Return (X, Y) of the center of cell containing provided text 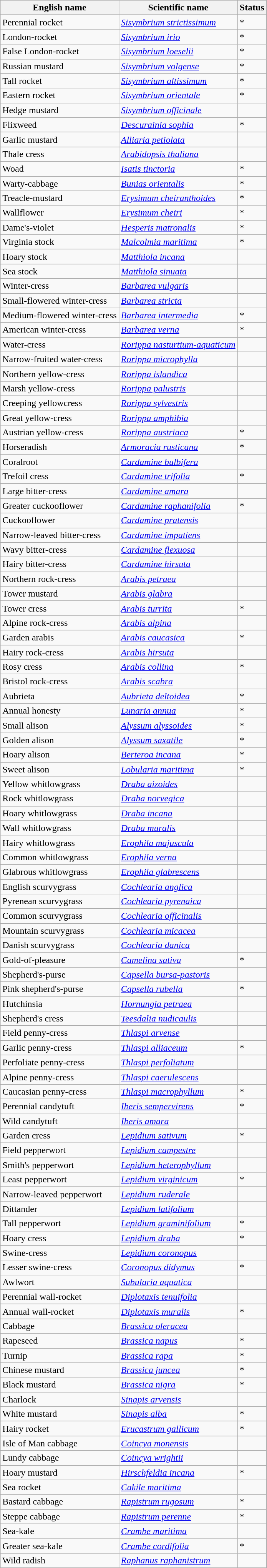
Lepidium latifolium (178, 1209)
Capsella bursa-pastoris (178, 975)
Rock whitlowgrass (60, 799)
Rapeseed (60, 1341)
Field penny-cress (60, 1033)
Dittander (60, 1209)
Cochlearia anglica (178, 886)
Sisymbrium orientale (178, 95)
Scientific name (178, 8)
Erucastrum gallicum (178, 1429)
Alpine rock-cress (60, 623)
Pyrenean scurvygrass (60, 901)
Hoary whitlowgrass (60, 813)
Berteroa incana (178, 755)
Hornungia petraea (178, 1004)
Wild radish (60, 1560)
Creeping yellowcress (60, 403)
Arabis petraea (178, 579)
Arabis scabra (178, 682)
Greater cuckooflower (60, 506)
Diplotaxis muralis (178, 1311)
Danish scurvygrass (60, 945)
Common whitlowgrass (60, 857)
Water-cress (60, 344)
Diplotaxis tenuifolia (178, 1297)
Sisymbrium altissimum (178, 81)
Tower cress (60, 608)
Hairy whitlowgrass (60, 843)
Hoary alison (60, 755)
Perfoliate penny-cress (60, 1062)
Cardamine trifolia (178, 476)
Steppe cabbage (60, 1516)
Arabis caucasica (178, 637)
Garlic penny-cress (60, 1048)
Pink shepherd's-purse (60, 989)
Garden cress (60, 1136)
Bunias orientalis (178, 184)
Lepidium sativum (178, 1136)
Thlaspi arvense (178, 1033)
Isle of Man cabbage (60, 1443)
Rapistrum perenne (178, 1516)
Alpine penny-cress (60, 1077)
Hirschfeldia incana (178, 1473)
Sea rocket (60, 1487)
Shepherd's cress (60, 1018)
Arabis hirsuta (178, 652)
Caucasian penny-cress (60, 1092)
Perennial candytuft (60, 1106)
Great yellow-cress (60, 418)
American winter-cress (60, 330)
Northern rock-cress (60, 579)
Small alison (60, 725)
Sisymbrium loeselii (178, 52)
Lepidium coronopus (178, 1253)
Sea-kale (60, 1531)
Black mustard (60, 1385)
Barbarea intermedia (178, 315)
Rorippa palustris (178, 388)
Perennial rocket (60, 22)
Charlock (60, 1399)
Garlic mustard (60, 139)
Turnip (60, 1355)
Tower mustard (60, 593)
Wild candytuft (60, 1121)
Narrow-fruited water-cress (60, 359)
Hesperis matronalis (178, 227)
Alyssum saxatile (178, 740)
Cardamine hirsuta (178, 564)
Hoary stock (60, 257)
Horseradish (60, 447)
Matthiola incana (178, 257)
Flixweed (60, 125)
Bristol rock-cress (60, 682)
Coronopus didymus (178, 1267)
Garden arabis (60, 637)
Hoary cress (60, 1238)
Draba muralis (178, 828)
Eastern rocket (60, 95)
Treacle-mustard (60, 198)
Alliaria petiolata (178, 139)
Sisymbrium volgense (178, 66)
Hairy rocket (60, 1429)
Sisymbrium irio (178, 37)
Erophila glabrescens (178, 872)
Arabidopsis thaliana (178, 154)
Gold-of-pleasure (60, 960)
Sinapis arvensis (178, 1399)
Brassica rapa (178, 1355)
Golden alison (60, 740)
Small-flowered winter-cress (60, 301)
Rorippa austriaca (178, 433)
Crambe cordifolia (178, 1546)
Annual wall-rocket (60, 1311)
Rorippa microphylla (178, 359)
Glabrous whitlowgrass (60, 872)
Medium-flowered winter-cress (60, 315)
Sinapis alba (178, 1414)
Thlaspi macrophyllum (178, 1092)
Brassica juncea (178, 1370)
Lesser swine-cress (60, 1267)
Brassica oleracea (178, 1326)
Cochlearia danica (178, 945)
Subularia aquatica (178, 1282)
Iberis sempervirens (178, 1106)
Hutchinsia (60, 1004)
Rapistrum rugosum (178, 1502)
Cardamine pratensis (178, 520)
Descurainia sophia (178, 125)
Lunaria annua (178, 711)
Lepidium ruderale (178, 1194)
Camelina sativa (178, 960)
Crambe maritima (178, 1531)
Cardamine impatiens (178, 535)
Erysimum cheiri (178, 213)
Capsella rubella (178, 989)
Sisymbrium strictissimum (178, 22)
Cardamine raphanifolia (178, 506)
Tall pepperwort (60, 1224)
Perennial wall-rocket (60, 1297)
Winter-cress (60, 286)
Arabis turrita (178, 608)
Aubrieta (60, 696)
Virginia stock (60, 242)
Rorippa nasturtium-aquaticum (178, 344)
Greater sea-kale (60, 1546)
Erophila verna (178, 857)
Tall rocket (60, 81)
Thlaspi perfoliatum (178, 1062)
Hairy bitter-cress (60, 564)
Lundy cabbage (60, 1458)
Warty-cabbage (60, 184)
Coincya wrightii (178, 1458)
Lepidium draba (178, 1238)
Barbarea vulgaris (178, 286)
Yellow whitlowgrass (60, 784)
Annual honesty (60, 711)
Rorippa sylvestris (178, 403)
Barbarea stricta (178, 301)
Marsh yellow-cress (60, 388)
Armoracia rusticana (178, 447)
Chinese mustard (60, 1370)
Lepidium virginicum (178, 1180)
Cardamine flexuosa (178, 550)
Rosy cress (60, 667)
Malcolmia maritima (178, 242)
English name (60, 8)
Narrow-leaved pepperwort (60, 1194)
Narrow-leaved bitter-cress (60, 535)
Teesdalia nudicaulis (178, 1018)
Dame's-violet (60, 227)
Arabis alpina (178, 623)
Sweet alison (60, 769)
Thlaspi alliaceum (178, 1048)
Alyssum alyssoides (178, 725)
London-rocket (60, 37)
Mountain scurvygrass (60, 931)
Draba incana (178, 813)
Iberis amara (178, 1121)
Thlaspi caerulescens (178, 1077)
Cardamine bulbifera (178, 462)
Rorippa islandica (178, 374)
Large bitter-cress (60, 491)
Matthiola sinuata (178, 271)
Arabis glabra (178, 593)
Sisymbrium officinale (178, 110)
Status (252, 8)
Arabis collina (178, 667)
Erysimum cheiranthoides (178, 198)
Hairy rock-cress (60, 652)
Rorippa amphibia (178, 418)
Cabbage (60, 1326)
Least pepperwort (60, 1180)
Erophila majuscula (178, 843)
Isatis tinctoria (178, 169)
Lobularia maritima (178, 769)
Cochlearia officinalis (178, 916)
Cochlearia micacea (178, 931)
Coralroot (60, 462)
Bastard cabbage (60, 1502)
Awlwort (60, 1282)
Common scurvygrass (60, 916)
Lepidium campestre (178, 1150)
Cuckooflower (60, 520)
Field pepperwort (60, 1150)
White mustard (60, 1414)
Draba aizoides (178, 784)
Austrian yellow-cress (60, 433)
Raphanus raphanistrum (178, 1560)
Shepherd's-purse (60, 975)
Cardamine amara (178, 491)
Wall whitlowgrass (60, 828)
Draba norvegica (178, 799)
Thale cress (60, 154)
Coincya monensis (178, 1443)
Russian mustard (60, 66)
English scurvygrass (60, 886)
Wallflower (60, 213)
Lepidium graminifolium (178, 1224)
Swine-cress (60, 1253)
False London-rocket (60, 52)
Lepidium heterophyllum (178, 1165)
Barbarea verna (178, 330)
Smith's pepperwort (60, 1165)
Brassica nigra (178, 1385)
Trefoil cress (60, 476)
Cakile maritima (178, 1487)
Aubrieta deltoidea (178, 696)
Woad (60, 169)
Hedge mustard (60, 110)
Brassica napus (178, 1341)
Cochlearia pyrenaica (178, 901)
Sea stock (60, 271)
Hoary mustard (60, 1473)
Northern yellow-cress (60, 374)
Wavy bitter-cress (60, 550)
